Extract the (x, y) coordinate from the center of the cell holding the provided text.  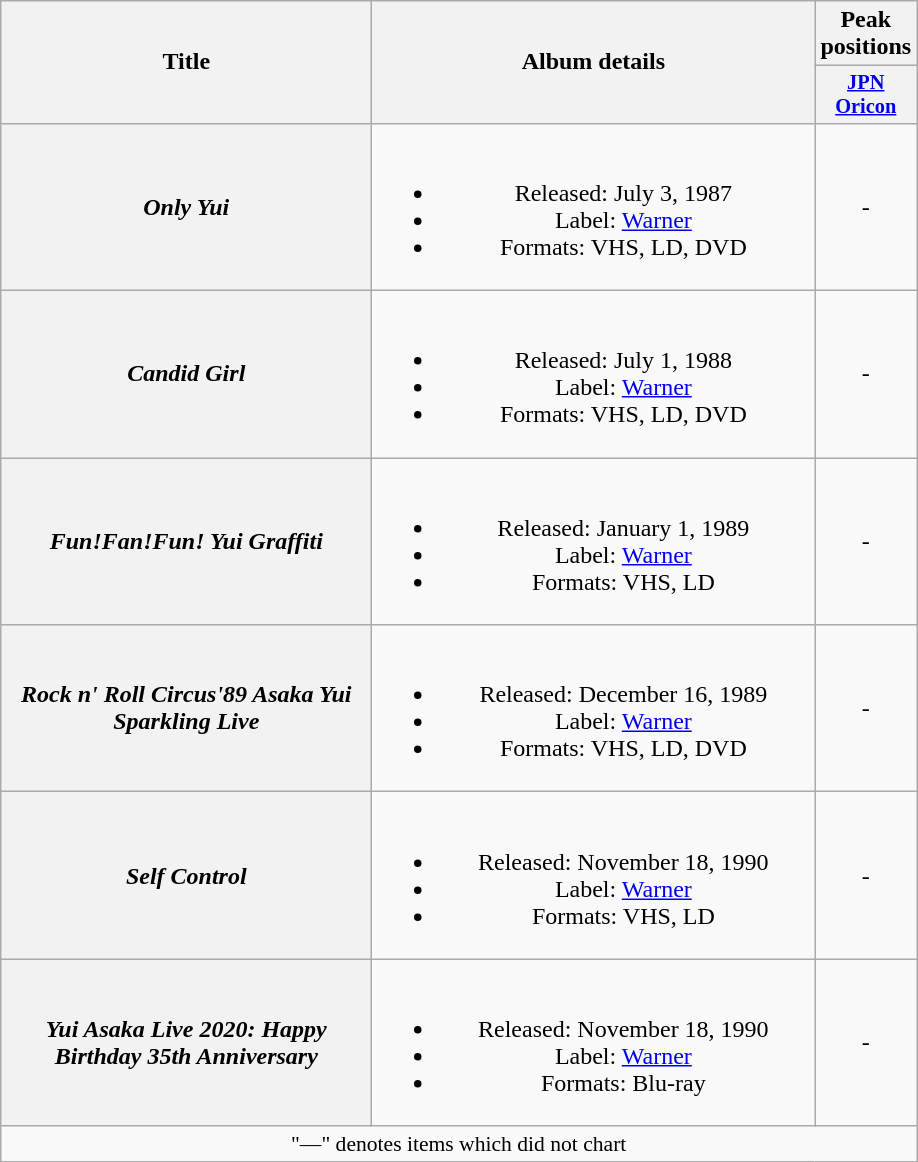
Released: January 1, 1989Label: WarnerFormats: VHS, LD (594, 542)
Released: November 18, 1990Label: WarnerFormats: VHS, LD (594, 876)
Yui Asaka Live 2020: Happy Birthday 35th Anniversary (186, 1042)
Fun!Fan!Fun! Yui Graffiti (186, 542)
JPNOricon (866, 95)
Title (186, 62)
Released: July 3, 1987Label: WarnerFormats: VHS, LD, DVD (594, 206)
Album details (594, 62)
Released: July 1, 1988Label: WarnerFormats: VHS, LD, DVD (594, 374)
Released: November 18, 1990Label: WarnerFormats: Blu-ray (594, 1042)
Self Control (186, 876)
Peak positions (866, 34)
Rock n' Roll Circus'89 Asaka Yui Sparkling Live (186, 708)
Candid Girl (186, 374)
Only Yui (186, 206)
Released: December 16, 1989Label: WarnerFormats: VHS, LD, DVD (594, 708)
"—" denotes items which did not chart (459, 1144)
